From the cell containing the given text, extract its center point as (x, y) coordinate. 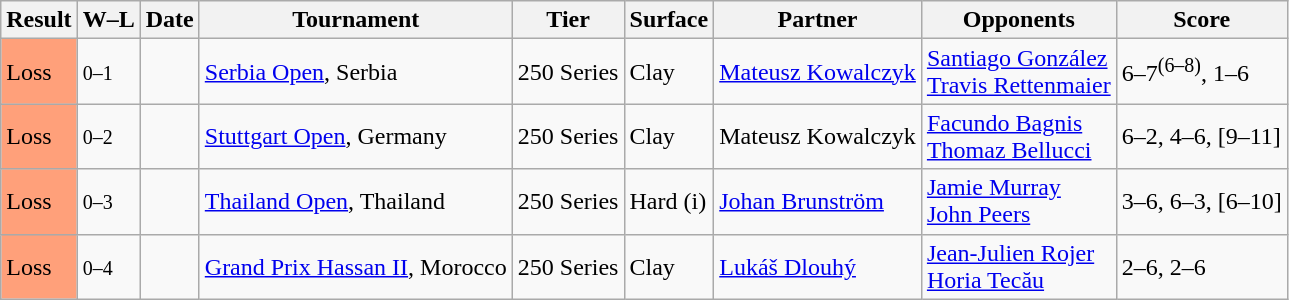
Score (1202, 20)
0–2 (108, 136)
Tournament (356, 20)
Tier (568, 20)
Grand Prix Hassan II, Morocco (356, 266)
Hard (i) (669, 202)
Jean-Julien Rojer Horia Tecău (1018, 266)
0–3 (108, 202)
Stuttgart Open, Germany (356, 136)
Thailand Open, Thailand (356, 202)
Date (170, 20)
6–2, 4–6, [9–11] (1202, 136)
Lukáš Dlouhý (818, 266)
Opponents (1018, 20)
Surface (669, 20)
2–6, 2–6 (1202, 266)
Facundo Bagnis Thomaz Bellucci (1018, 136)
0–1 (108, 72)
3–6, 6–3, [6–10] (1202, 202)
6–7(6–8), 1–6 (1202, 72)
Partner (818, 20)
W–L (108, 20)
Jamie Murray John Peers (1018, 202)
Result (39, 20)
Santiago González Travis Rettenmaier (1018, 72)
Serbia Open, Serbia (356, 72)
0–4 (108, 266)
Johan Brunström (818, 202)
